Scan for the cell matching the given text and deliver its (x, y) coordinate at center. 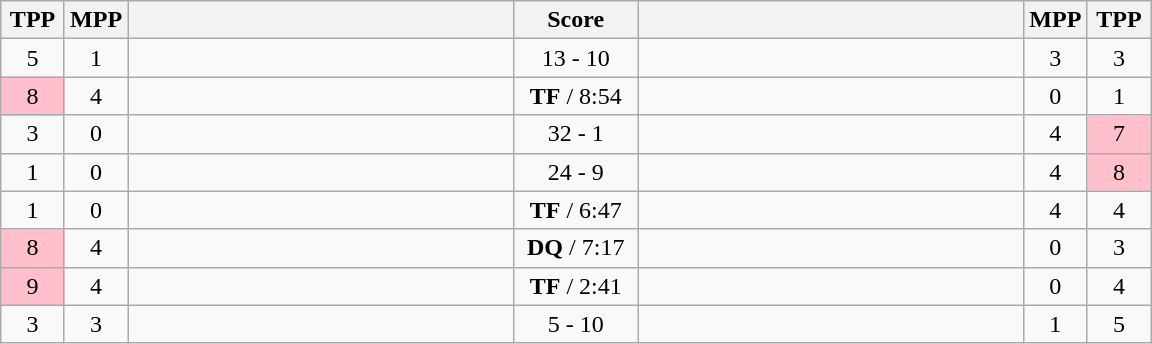
24 - 9 (576, 172)
TF / 6:47 (576, 210)
DQ / 7:17 (576, 248)
32 - 1 (576, 134)
TF / 8:54 (576, 96)
7 (1119, 134)
13 - 10 (576, 58)
Score (576, 20)
5 - 10 (576, 324)
TF / 2:41 (576, 286)
9 (33, 286)
